Output the [X, Y] coordinate of the center of the cell containing the given text.  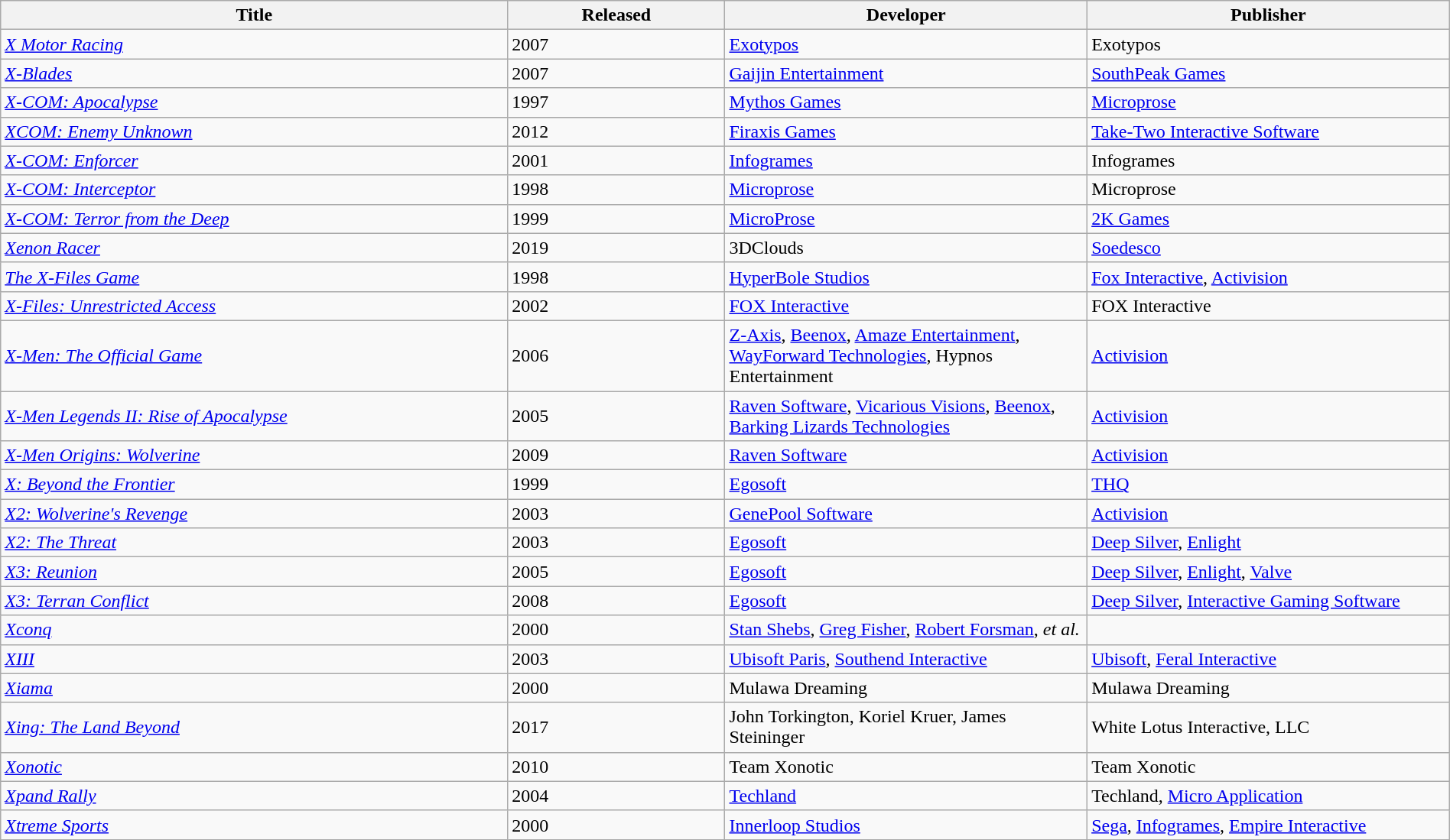
3DClouds [906, 248]
Raven Software, Vicarious Visions, Beenox, Barking Lizards Technologies [906, 416]
2012 [616, 131]
Techland [906, 796]
Gaijin Entertainment [906, 73]
Xing: The Land Beyond [254, 728]
2006 [616, 355]
Ubisoft, Feral Interactive [1269, 659]
X3: Terran Conflict [254, 601]
Developer [906, 15]
2008 [616, 601]
Publisher [1269, 15]
X-Men Legends II: Rise of Apocalypse [254, 416]
Innerloop Studios [906, 825]
2K Games [1269, 219]
X-Men: The Official Game [254, 355]
Xpand Rally [254, 796]
The X-Files Game [254, 277]
Fox Interactive, Activision [1269, 277]
Deep Silver, Interactive Gaming Software [1269, 601]
2017 [616, 728]
Xenon Racer [254, 248]
Firaxis Games [906, 131]
X-COM: Interceptor [254, 190]
2010 [616, 767]
X-COM: Terror from the Deep [254, 219]
XCOM: Enemy Unknown [254, 131]
Sega, Infogrames, Empire Interactive [1269, 825]
SouthPeak Games [1269, 73]
Z-Axis, Beenox, Amaze Entertainment, WayForward Technologies, Hypnos Entertainment [906, 355]
X2: Wolverine's Revenge [254, 514]
Xconq [254, 630]
Raven Software [906, 456]
X-Blades [254, 73]
Xiama [254, 688]
X-Files: Unrestricted Access [254, 306]
Xtreme Sports [254, 825]
X: Beyond the Frontier [254, 485]
X Motor Racing [254, 44]
2009 [616, 456]
John Torkington, Koriel Kruer, James Steininger [906, 728]
Techland, Micro Application [1269, 796]
X-COM: Enforcer [254, 161]
XIII [254, 659]
2019 [616, 248]
X-COM: Apocalypse [254, 102]
Deep Silver, Enlight [1269, 543]
1997 [616, 102]
X2: The Threat [254, 543]
Stan Shebs, Greg Fisher, Robert Forsman, et al. [906, 630]
2002 [616, 306]
Title [254, 15]
X-Men Origins: Wolverine [254, 456]
Deep Silver, Enlight, Valve [1269, 572]
MicroProse [906, 219]
X3: Reunion [254, 572]
Take-Two Interactive Software [1269, 131]
GenePool Software [906, 514]
2001 [616, 161]
THQ [1269, 485]
Released [616, 15]
White Lotus Interactive, LLC [1269, 728]
Mythos Games [906, 102]
Ubisoft Paris, Southend Interactive [906, 659]
Xonotic [254, 767]
Soedesco [1269, 248]
HyperBole Studios [906, 277]
2004 [616, 796]
